Locate the cell with the specified text and output its [x, y] center coordinate. 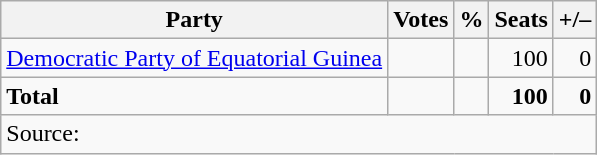
Democratic Party of Equatorial Guinea [194, 58]
Total [194, 96]
+/– [574, 20]
Source: [299, 134]
% [472, 20]
Votes [421, 20]
Seats [521, 20]
Party [194, 20]
